Detect which cell encompasses the target text, then output its (x, y) center coordinate. 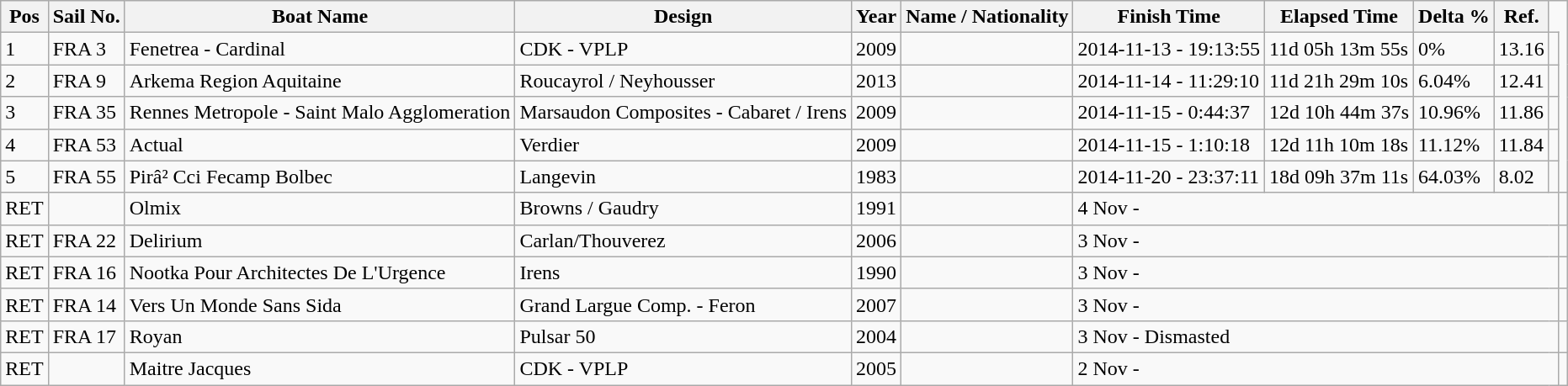
3 (24, 113)
Langevin (683, 177)
1 (24, 49)
1990 (877, 272)
18d 09h 37m 11s (1338, 177)
Year (877, 17)
Sail No. (86, 17)
12d 10h 44m 37s (1338, 113)
Delirium (320, 241)
2007 (877, 304)
11d 21h 29m 10s (1338, 81)
0% (1454, 49)
12.41 (1522, 81)
13.16 (1522, 49)
Pirâ² Cci Fecamp Bolbec (320, 177)
Name / Nationality (987, 17)
2014-11-15 - 1:10:18 (1168, 145)
Actual (320, 145)
Nootka Pour Architectes De L'Urgence (320, 272)
11d 05h 13m 55s (1338, 49)
Elapsed Time (1338, 17)
Olmix (320, 209)
FRA 9 (86, 81)
2 (24, 81)
Royan (320, 336)
11.84 (1522, 145)
Marsaudon Composites - Cabaret / Irens (683, 113)
Grand Largue Comp. - Feron (683, 304)
4 (24, 145)
Design (683, 17)
Maitre Jacques (320, 368)
5 (24, 177)
2 Nov - (1316, 368)
2014-11-20 - 23:37:11 (1168, 177)
Delta % (1454, 17)
2013 (877, 81)
Finish Time (1168, 17)
Carlan/Thouverez (683, 241)
6.04% (1454, 81)
FRA 16 (86, 272)
Arkema Region Aquitaine (320, 81)
FRA 55 (86, 177)
11.12% (1454, 145)
1991 (877, 209)
Rennes Metropole - Saint Malo Agglomeration (320, 113)
Pulsar 50 (683, 336)
Verdier (683, 145)
Irens (683, 272)
2006 (877, 241)
Roucayrol / Neyhousser (683, 81)
Browns / Gaudry (683, 209)
FRA 35 (86, 113)
FRA 14 (86, 304)
Ref. (1522, 17)
2014-11-13 - 19:13:55 (1168, 49)
FRA 17 (86, 336)
Pos (24, 17)
FRA 53 (86, 145)
4 Nov - (1316, 209)
8.02 (1522, 177)
3 Nov - Dismasted (1316, 336)
2014-11-15 - 0:44:37 (1168, 113)
Boat Name (320, 17)
2005 (877, 368)
2014-11-14 - 11:29:10 (1168, 81)
Vers Un Monde Sans Sida (320, 304)
10.96% (1454, 113)
11.86 (1522, 113)
2004 (877, 336)
FRA 22 (86, 241)
12d 11h 10m 18s (1338, 145)
FRA 3 (86, 49)
1983 (877, 177)
64.03% (1454, 177)
Fenetrea - Cardinal (320, 49)
